Provide the [X, Y] coordinate of the cell's center where the given text is located.  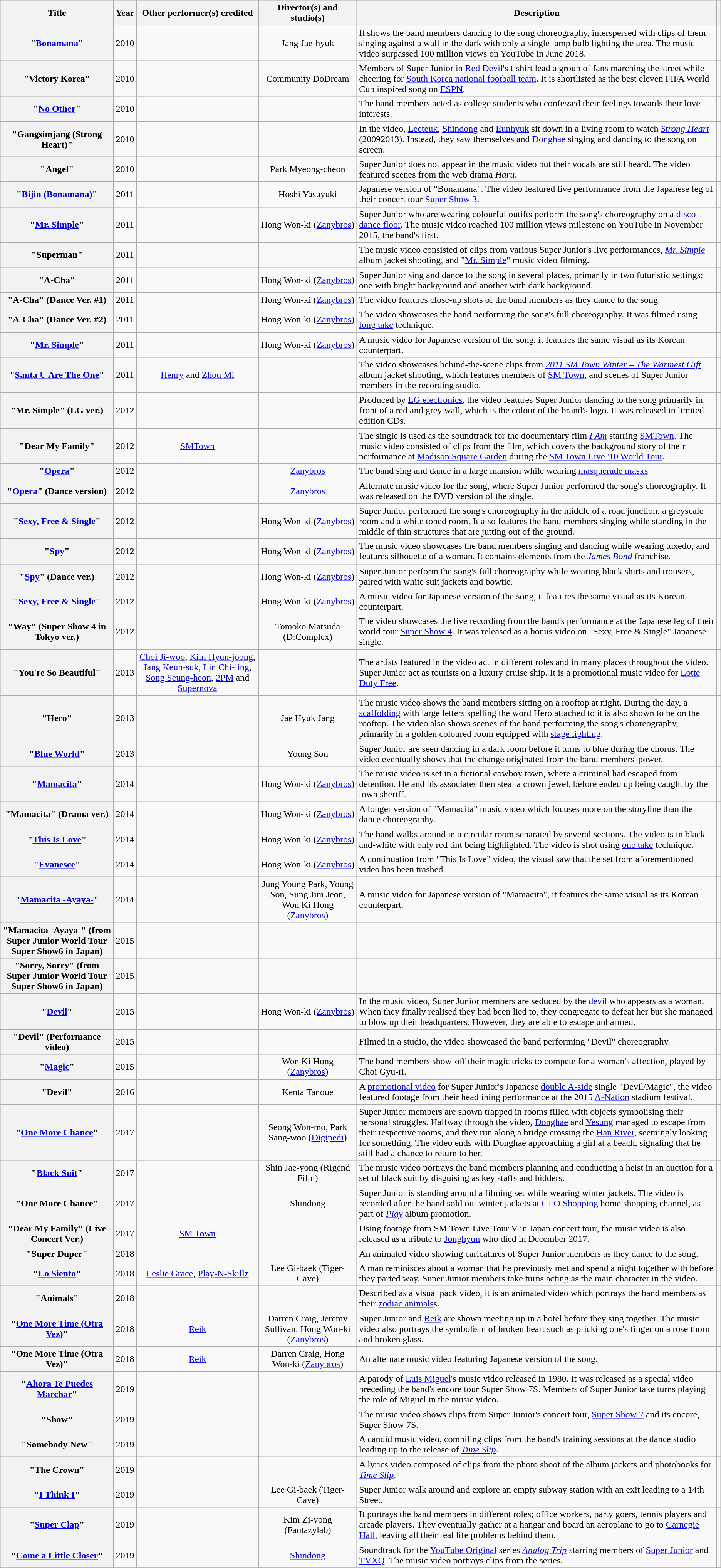
Director(s) and studio(s) [308, 13]
Super Junior perform the song's full choreography while wearing black shirts and trousers, paired with white suit jackets and bowtie. [537, 576]
A candid music video, compiling clips from the band's training sessions at the dance studio leading up to the release of Time Slip. [537, 1444]
The band sing and dance in a large mansion while wearing masquerade masks [537, 471]
SM Town [197, 1233]
SMTown [197, 446]
"No Other" [57, 109]
Jung Young Park, Young Son, Sung Jim Jeon, Won Ki Hong (Zanybros) [308, 900]
"Angel" [57, 169]
Japanese version of "Bonamana". The video featured live performance from the Japanese leg of their concert tour Super Show 3. [537, 194]
"Lo Siento" [57, 1273]
"Black Suit" [57, 1173]
"Evanesce" [57, 864]
"Victory Korea" [57, 79]
"This Is Love" [57, 839]
The band members show-off their magic tricks to compete for a woman's affection, played by Choi Gyu-ri. [537, 1067]
"A-Cha" [57, 280]
A longer version of "Mamacita" music video which focuses more on the storyline than the dance choreography. [537, 814]
Description [537, 13]
Alternate music video for the song, where Super Junior performed the song's choreography. It was released on the DVD version of the single. [537, 491]
"Show" [57, 1420]
"Animals" [57, 1298]
"The Crown" [57, 1470]
A music video for Japanese version of "Mamacita", it features the same visual as its Korean counterpart. [537, 900]
"A-Cha" (Dance Ver. #2) [57, 320]
The video showcases the band performing the song's full choreography. It was filmed using long take technique. [537, 320]
Seong Won-mo, Park Sang-woo (Digipedi) [308, 1132]
"Sorry, Sorry" (from Super Junior World Tour Super Show6 in Japan) [57, 976]
Title [57, 13]
"A-Cha" (Dance Ver. #1) [57, 300]
2016 [125, 1092]
"Bijin (Bonamana)" [57, 194]
"Hero" [57, 718]
"Opera" (Dance version) [57, 491]
Jang Jae-hyuk [308, 43]
Won Ki Hong (Zanybros) [308, 1067]
Kim Zi-yong (Fantazylab) [308, 1525]
"I Think I" [57, 1494]
"Spy" (Dance ver.) [57, 576]
"Bonamana" [57, 43]
Young Son [308, 753]
A lyrics video composed of clips from the photo shoot of the album jackets and photobooks for Time Slip. [537, 1470]
"Spy" [57, 552]
The music video shows clips from Super Junior's concert tour, Super Show 7 and its encore, Super Show 7S. [537, 1420]
Super Junior walk around and explore an empty subway station with an exit leading to a 14th Street. [537, 1494]
"Mamacita -Ayaya-" (from Super Junior World Tour Super Show6 in Japan) [57, 941]
Tomoko Matsuda (D:Complex) [308, 632]
Park Myeong-cheon [308, 169]
"Super Duper" [57, 1253]
"Devil" (Performance video) [57, 1041]
Filmed in a studio, the video showcased the band performing "Devil" choreography. [537, 1041]
"Way" (Super Show 4 in Tokyo ver.) [57, 632]
Hoshi Yasuyuki [308, 194]
"Mamacita" (Drama ver.) [57, 814]
"Mamacita -Ayaya-" [57, 900]
"Gangsimjang (Strong Heart)" [57, 139]
"Come a Little Closer" [57, 1555]
Kenta Tanoue [308, 1092]
"Super Clap" [57, 1525]
The band members acted as college students who confessed their feelings towards their love interests. [537, 109]
Shin Jae-yong (Rigend Film) [308, 1173]
"Mamacita" [57, 784]
Leslie Grace, Play-N-Skillz [197, 1273]
Other performer(s) credited [197, 13]
Described as a visual pack video, it is an animated video which portrays the band members as their zodiac animalss. [537, 1298]
"Opera" [57, 471]
Henry and Zhou Mi [197, 375]
"Dear My Family" [57, 446]
"Blue World" [57, 753]
Darren Craig, Jeremy Sullivan, Hong Won-ki (Zanybros) [308, 1329]
"Santa U Are The One" [57, 375]
A continuation from "This Is Love" video, the visual saw that the set from aforementioned video has been trashed. [537, 864]
Using footage from SM Town Live Tour V in Japan concert tour, the music video is also released as a tribute to Jonghyun who died in December 2017. [537, 1233]
"Dear My Family" (Live Concert Ver.) [57, 1233]
Year [125, 13]
"Somebody New" [57, 1444]
"Ahora Te Puedes Marchar" [57, 1389]
Choi Ji-woo, Kim Hyun-joong, Jang Keun-suk, Lin Chi-ling, Song Seung-heon, 2PM and Supernova [197, 672]
The video features close-up shots of the band members as they dance to the song. [537, 300]
Soundtrack for the YouTube Original series Analog Trip starring members of Super Junior and TVXQ. The music video portrays clips from the series. [537, 1555]
Community DoDream [308, 79]
"Superman" [57, 255]
An animated video showing caricatures of Super Junior members as they dance to the song. [537, 1253]
"Magic" [57, 1067]
Darren Craig, Hong Won-ki (Zanybros) [308, 1359]
Super Junior does not appear in the music video but their vocals are still heard. The video featured scenes from the web drama Haru. [537, 169]
"You're So Beautiful" [57, 672]
"Mr. Simple" (LG ver.) [57, 411]
An alternate music video featuring Japanese version of the song. [537, 1359]
Jae Hyuk Jang [308, 718]
